Determine the [X, Y] coordinate at the center of the cell enclosing the given text.  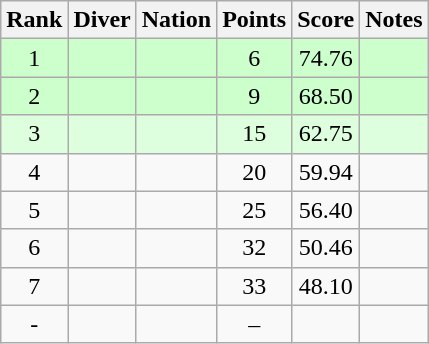
4 [34, 172]
48.10 [326, 286]
20 [254, 172]
3 [34, 134]
Notes [394, 20]
7 [34, 286]
Diver [102, 20]
56.40 [326, 210]
33 [254, 286]
68.50 [326, 96]
2 [34, 96]
9 [254, 96]
74.76 [326, 58]
1 [34, 58]
Score [326, 20]
5 [34, 210]
25 [254, 210]
- [34, 324]
62.75 [326, 134]
Nation [176, 20]
32 [254, 248]
Points [254, 20]
59.94 [326, 172]
15 [254, 134]
– [254, 324]
Rank [34, 20]
50.46 [326, 248]
